Search for the cell housing the specified text and yield its (X, Y) center coordinate. 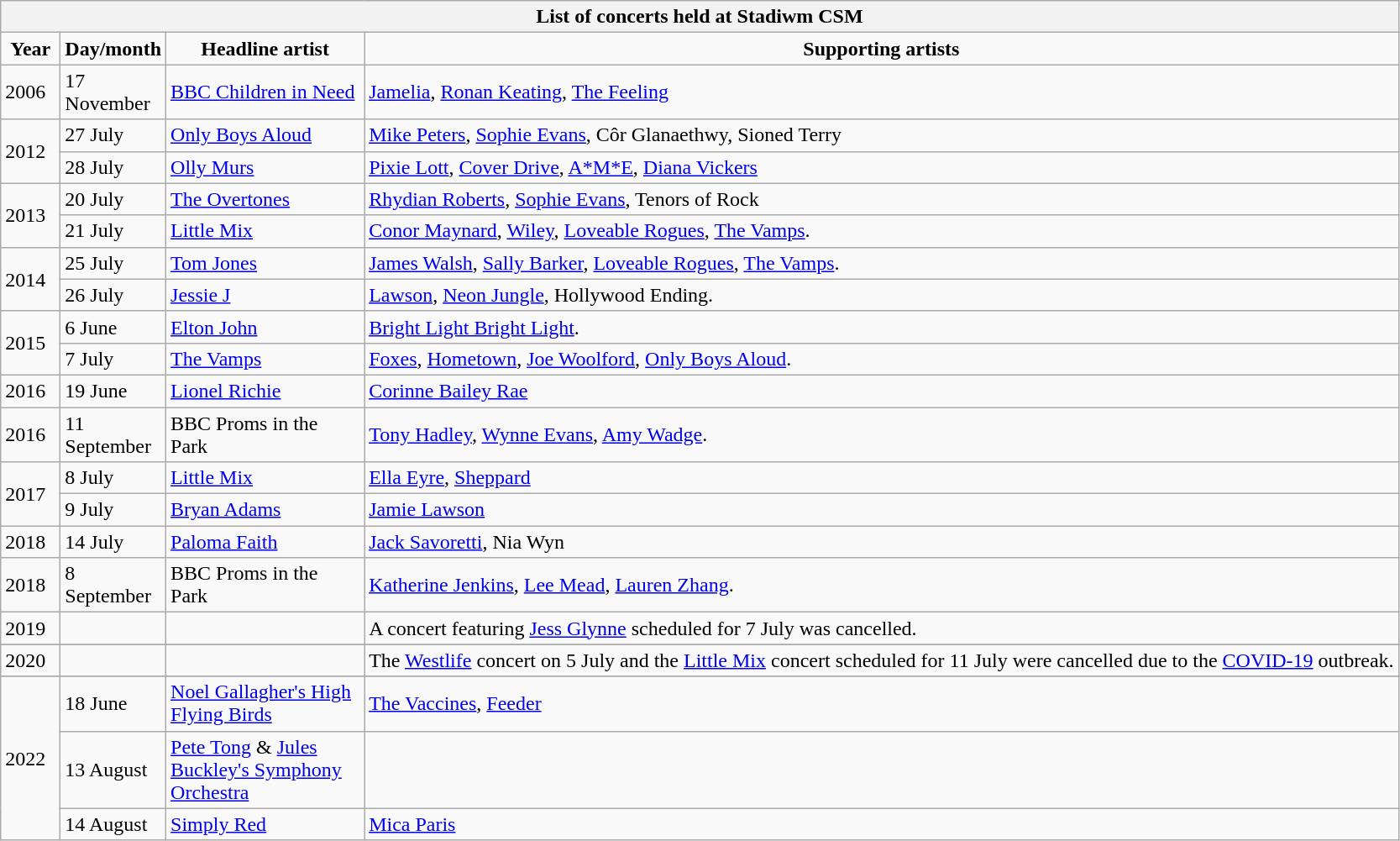
List of concerts held at Stadiwm CSM (700, 17)
Conor Maynard, Wiley, Loveable Rogues, The Vamps. (882, 231)
Jack Savoretti, Nia Wyn (882, 542)
2013 (30, 215)
Supporting artists (882, 49)
James Walsh, Sally Barker, Loveable Rogues, The Vamps. (882, 263)
18 June (113, 704)
17 November (113, 92)
Corinne Bailey Rae (882, 391)
Jamelia, Ronan Keating, The Feeling (882, 92)
Day/month (113, 49)
Lawson, Neon Jungle, Hollywood Ending. (882, 295)
Bryan Adams (265, 510)
The Westlife concert on 5 July and the Little Mix concert scheduled for 11 July were cancelled due to the COVID-19 outbreak. (882, 660)
Year (30, 49)
Paloma Faith (265, 542)
Jamie Lawson (882, 510)
2012 (30, 151)
2020 (30, 660)
14 July (113, 542)
Tom Jones (265, 263)
8 September (113, 585)
The Vamps (265, 359)
Headline artist (265, 49)
A concert featuring Jess Glynne scheduled for 7 July was cancelled. (882, 628)
Jessie J (265, 295)
Bright Light Bright Light. (882, 327)
Pete Tong & Jules Buckley's Symphony Orchestra (265, 770)
Mike Peters, Sophie Evans, Côr Glanaethwy, Sioned Terry (882, 135)
27 July (113, 135)
2017 (30, 494)
Simply Red (265, 824)
Tony Hadley, Wynne Evans, Amy Wadge. (882, 434)
2015 (30, 343)
Foxes, Hometown, Joe Woolford, Only Boys Aloud. (882, 359)
20 July (113, 199)
The Vaccines, Feeder (882, 704)
Ella Eyre, Sheppard (882, 478)
25 July (113, 263)
Olly Murs (265, 167)
14 August (113, 824)
2019 (30, 628)
19 June (113, 391)
26 July (113, 295)
Pixie Lott, Cover Drive, A*M*E, Diana Vickers (882, 167)
Rhydian Roberts, Sophie Evans, Tenors of Rock (882, 199)
2006 (30, 92)
9 July (113, 510)
21 July (113, 231)
BBC Children in Need (265, 92)
Katherine Jenkins, Lee Mead, Lauren Zhang. (882, 585)
Mica Paris (882, 824)
2014 (30, 279)
Elton John (265, 327)
The Overtones (265, 199)
6 June (113, 327)
13 August (113, 770)
Lionel Richie (265, 391)
Only Boys Aloud (265, 135)
2022 (30, 758)
28 July (113, 167)
Noel Gallagher's High Flying Birds (265, 704)
8 July (113, 478)
7 July (113, 359)
11 September (113, 434)
